Find where the given text appears and provide that cell's center as (x, y) coordinate. 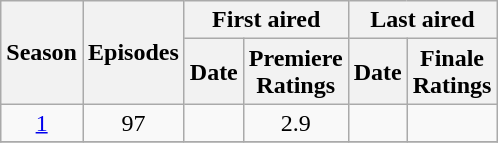
1 (42, 123)
FinaleRatings (452, 72)
First aired (266, 20)
Last aired (422, 20)
2.9 (296, 123)
97 (133, 123)
Episodes (133, 52)
PremiereRatings (296, 72)
Season (42, 52)
